Extract the [X, Y] coordinate from the center of the cell holding the provided text.  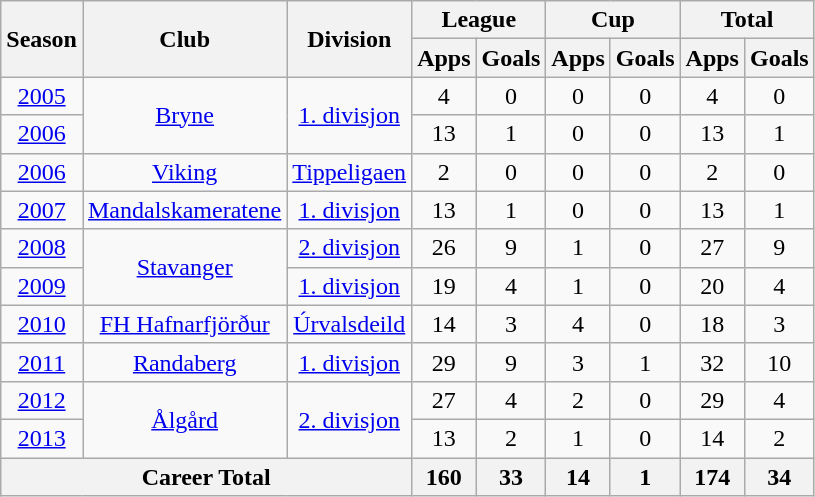
League [479, 20]
2009 [42, 286]
34 [779, 477]
2013 [42, 438]
Tippeligaen [350, 172]
20 [712, 286]
Stavanger [184, 267]
19 [444, 286]
Úrvalsdeild [350, 324]
Mandalskameratene [184, 210]
174 [712, 477]
FH Hafnarfjörður [184, 324]
18 [712, 324]
Season [42, 39]
2011 [42, 362]
2012 [42, 400]
2010 [42, 324]
Total [747, 20]
Career Total [206, 477]
Club [184, 39]
33 [511, 477]
26 [444, 248]
2005 [42, 96]
2007 [42, 210]
Ålgård [184, 419]
10 [779, 362]
160 [444, 477]
Bryne [184, 115]
Viking [184, 172]
Cup [613, 20]
Division [350, 39]
Randaberg [184, 362]
32 [712, 362]
2008 [42, 248]
